Provide the [X, Y] coordinate of the cell's center where the given text is located.  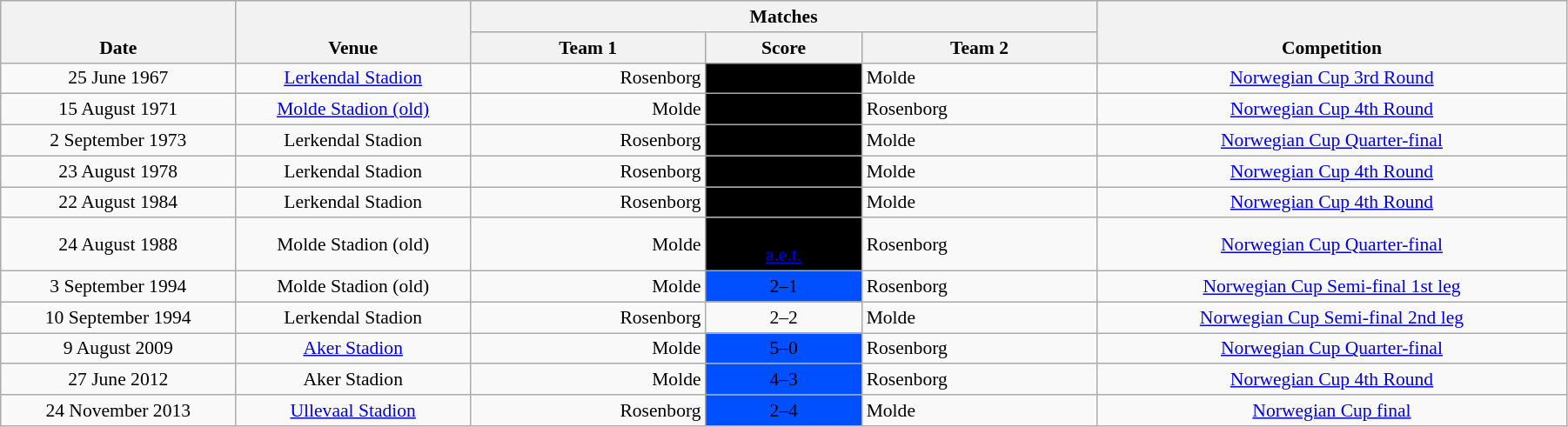
Team 2 [980, 48]
4–1 [784, 78]
24 November 2013 [118, 410]
Ullevaal Stadion [353, 410]
2–1 [784, 287]
27 June 2012 [118, 380]
Competition [1332, 31]
3 September 1994 [118, 287]
Venue [353, 31]
Norwegian Cup Semi-final 1st leg [1332, 287]
Date [118, 31]
Norwegian Cup Semi-final 2nd leg [1332, 317]
3–0 [784, 141]
0–1 [784, 110]
2 September 1973 [118, 141]
4–3 [784, 380]
Team 1 [588, 48]
2–0 [784, 171]
23 August 1978 [118, 171]
10 September 1994 [118, 317]
Matches [784, 17]
2–2 [784, 317]
5–0 [784, 349]
25 June 1967 [118, 78]
Score [784, 48]
22 August 1984 [118, 203]
24 August 1988 [118, 245]
15 August 1971 [118, 110]
7–2 [784, 203]
2–4 [784, 410]
1–2(a.e.t.) [784, 245]
Norwegian Cup final [1332, 410]
9 August 2009 [118, 349]
Norwegian Cup 3rd Round [1332, 78]
